Locate the cell with the specified text and output its (X, Y) center coordinate. 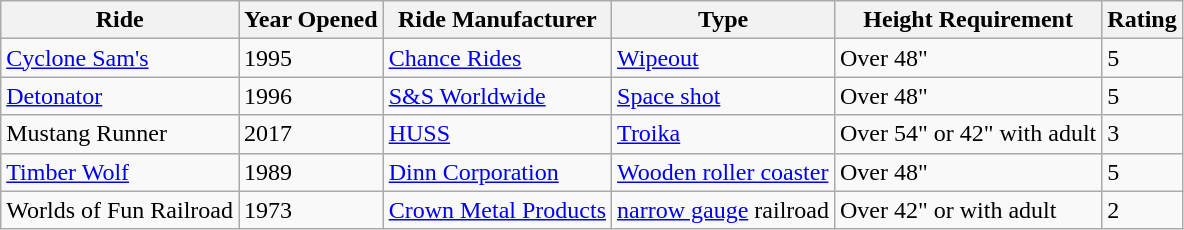
1996 (312, 96)
Crown Metal Products (497, 210)
3 (1142, 134)
Ride (120, 20)
Over 54" or 42" with adult (968, 134)
Ride Manufacturer (497, 20)
Over 42" or with adult (968, 210)
S&S Worldwide (497, 96)
Detonator (120, 96)
Cyclone Sam's (120, 58)
1989 (312, 172)
1973 (312, 210)
Timber Wolf (120, 172)
2017 (312, 134)
Wooden roller coaster (724, 172)
Space shot (724, 96)
Chance Rides (497, 58)
Dinn Corporation (497, 172)
1995 (312, 58)
Mustang Runner (120, 134)
Worlds of Fun Railroad (120, 210)
Wipeout (724, 58)
2 (1142, 210)
narrow gauge railroad (724, 210)
Troika (724, 134)
Year Opened (312, 20)
Type (724, 20)
Rating (1142, 20)
Height Requirement (968, 20)
HUSS (497, 134)
